Locate the cell with the specified text and output its [X, Y] center coordinate. 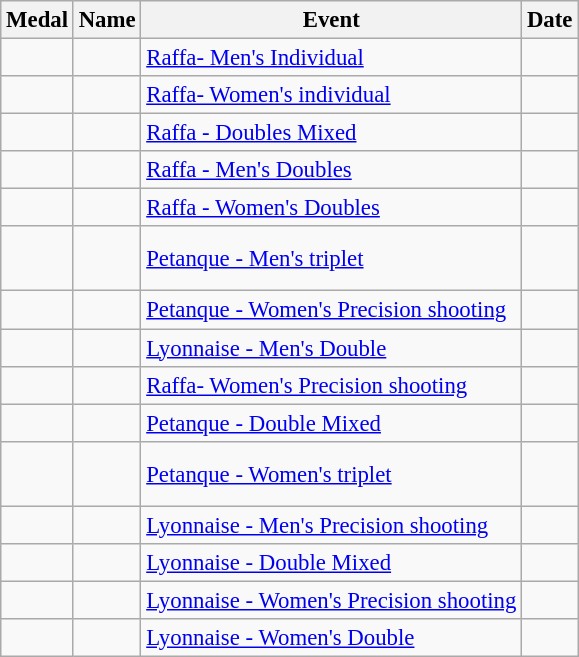
Lyonnaise - Men's Double [332, 348]
Event [332, 20]
Lyonnaise - Women's Double [332, 638]
Raffa- Women's individual [332, 95]
Raffa - Men's Doubles [332, 170]
Petanque - Women's triplet [332, 474]
Petanque - Double Mixed [332, 423]
Raffa- Women's Precision shooting [332, 385]
Lyonnaise - Men's Precision shooting [332, 525]
Lyonnaise - Double Mixed [332, 563]
Raffa- Men's Individual [332, 58]
Raffa - Women's Doubles [332, 208]
Petanque - Women's Precision shooting [332, 310]
Name [107, 20]
Petanque - Men's triplet [332, 258]
Medal [38, 20]
Raffa - Doubles Mixed [332, 133]
Date [550, 20]
Lyonnaise - Women's Precision shooting [332, 600]
